For the text-containing cell, return its midpoint in [x, y] coordinate format. 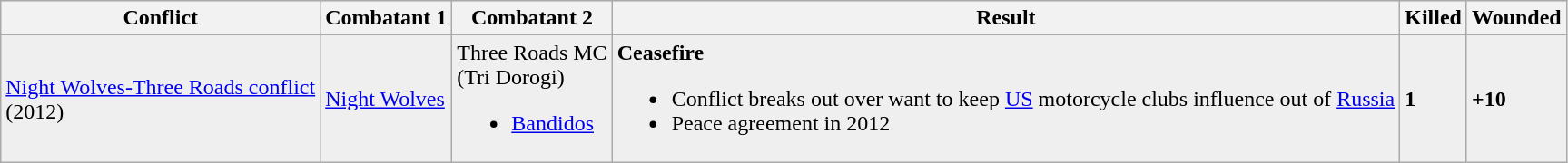
Combatant 2 [532, 18]
1 [1434, 99]
Night Wolves [387, 99]
+10 [1516, 99]
Result [1006, 18]
Three Roads MC(Tri Dorogi)Bandidos [532, 99]
Conflict [161, 18]
Wounded [1516, 18]
Combatant 1 [387, 18]
Night Wolves-Three Roads conflict(2012) [161, 99]
Killed [1434, 18]
CeasefireConflict breaks out over want to keep US motorcycle clubs influence out of RussiaPeace agreement in 2012 [1006, 99]
